Pinpoint the cell where the given text exists, returning its [X, Y] midpoint coordinate. 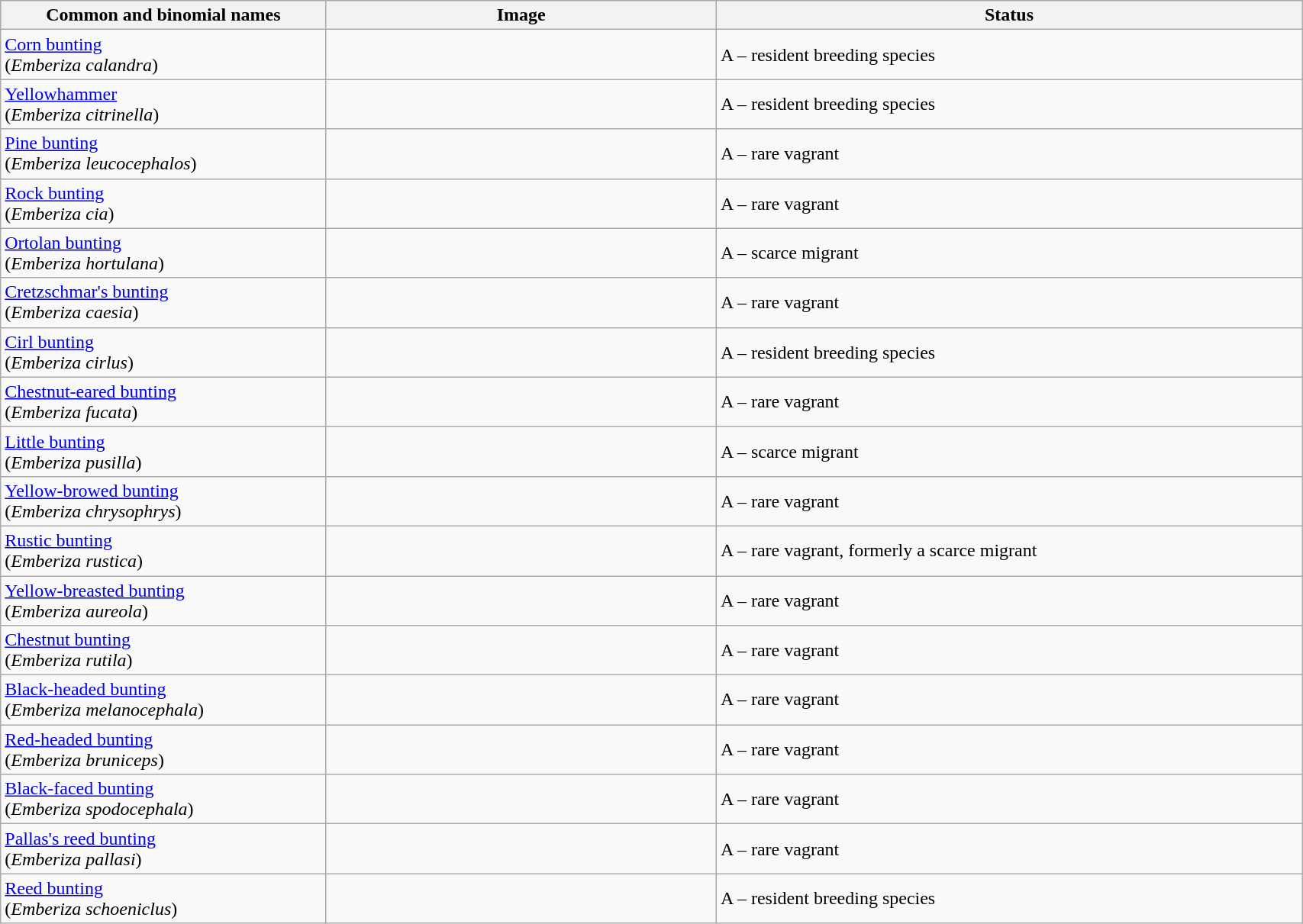
Red-headed bunting(Emberiza bruniceps) [163, 749]
Pallas's reed bunting(Emberiza pallasi) [163, 848]
Corn bunting(Emberiza calandra) [163, 55]
Rustic bunting(Emberiza rustica) [163, 551]
Yellow-browed bunting(Emberiza chrysophrys) [163, 501]
Image [521, 15]
Pine bunting(Emberiza leucocephalos) [163, 154]
Rock bunting(Emberiza cia) [163, 203]
Ortolan bunting(Emberiza hortulana) [163, 253]
Status [1009, 15]
Cretzschmar's bunting(Emberiza caesia) [163, 302]
Yellow-breasted bunting(Emberiza aureola) [163, 600]
A – rare vagrant, formerly a scarce migrant [1009, 551]
Black-headed bunting(Emberiza melanocephala) [163, 700]
Chestnut-eared bunting(Emberiza fucata) [163, 401]
Chestnut bunting(Emberiza rutila) [163, 650]
Black-faced bunting(Emberiza spodocephala) [163, 800]
Yellowhammer(Emberiza citrinella) [163, 104]
Little bunting(Emberiza pusilla) [163, 452]
Cirl bunting(Emberiza cirlus) [163, 353]
Common and binomial names [163, 15]
Reed bunting(Emberiza schoeniclus) [163, 899]
